Pinpoint the cell where the given text exists, returning its (X, Y) midpoint coordinate. 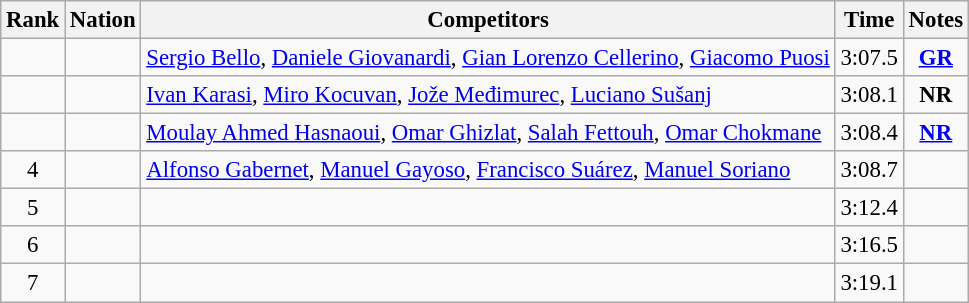
Notes (936, 20)
3:12.4 (869, 208)
3:07.5 (869, 58)
5 (33, 208)
3:08.1 (869, 95)
Sergio Bello, Daniele Giovanardi, Gian Lorenzo Cellerino, Giacomo Puosi (488, 58)
Moulay Ahmed Hasnaoui, Omar Ghizlat, Salah Fettouh, Omar Chokmane (488, 133)
4 (33, 170)
3:08.4 (869, 133)
6 (33, 245)
3:16.5 (869, 245)
Alfonso Gabernet, Manuel Gayoso, Francisco Suárez, Manuel Soriano (488, 170)
GR (936, 58)
7 (33, 283)
Time (869, 20)
Competitors (488, 20)
Rank (33, 20)
3:19.1 (869, 283)
Ivan Karasi, Miro Kocuvan, Jože Međimurec, Luciano Sušanj (488, 95)
Nation (103, 20)
3:08.7 (869, 170)
